Provide the (x, y) coordinate of the cell's center where the given text is located.  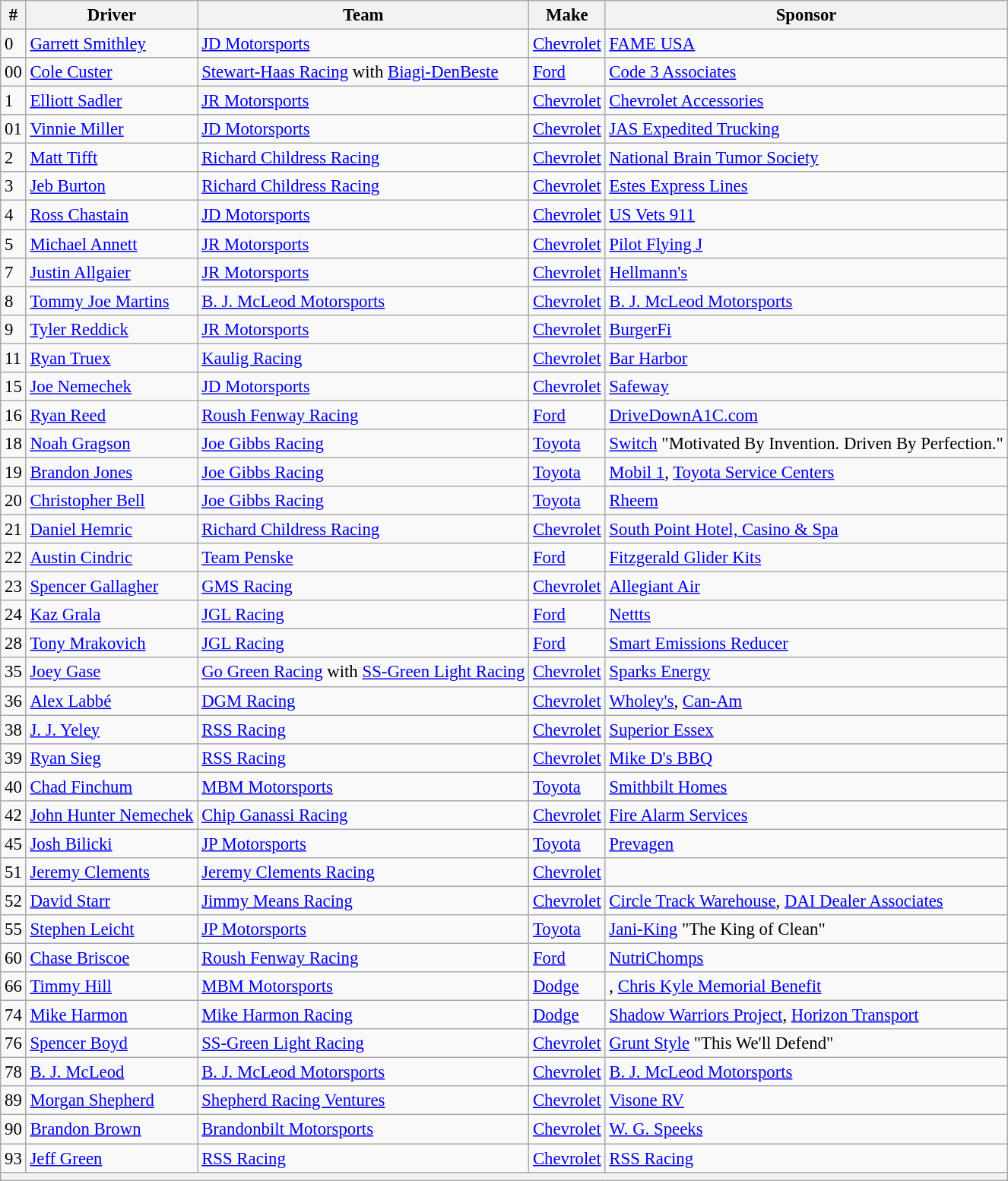
Elliott Sadler (112, 101)
Vinnie Miller (112, 129)
28 (14, 644)
Circle Track Warehouse, DAI Dealer Associates (806, 901)
1 (14, 101)
Hellmann's (806, 272)
W. G. Speeks (806, 1129)
Rheem (806, 501)
Daniel Hemric (112, 530)
Morgan Shepherd (112, 1101)
BurgerFi (806, 329)
Chip Ganassi Racing (363, 815)
5 (14, 244)
Chevrolet Accessories (806, 101)
66 (14, 986)
Visone RV (806, 1101)
J. J. Yeley (112, 730)
Switch "Motivated By Invention. Driven By Perfection." (806, 444)
40 (14, 787)
Noah Gragson (112, 444)
38 (14, 730)
Jeremy Clements (112, 872)
South Point Hotel, Casino & Spa (806, 530)
22 (14, 558)
15 (14, 387)
Jani-King "The King of Clean" (806, 929)
Mike Harmon (112, 1015)
Kaz Grala (112, 615)
Ryan Sieg (112, 758)
Brandonbilt Motorsports (363, 1129)
55 (14, 929)
JAS Expedited Trucking (806, 129)
19 (14, 472)
18 (14, 444)
Safeway (806, 387)
Josh Bilicki (112, 844)
National Brain Tumor Society (806, 158)
42 (14, 815)
SS-Green Light Racing (363, 1043)
Joe Nemechek (112, 387)
Ross Chastain (112, 215)
Smart Emissions Reducer (806, 644)
9 (14, 329)
00 (14, 72)
74 (14, 1015)
Tyler Reddick (112, 329)
Christopher Bell (112, 501)
Shadow Warriors Project, Horizon Transport (806, 1015)
B. J. McLeod (112, 1072)
Prevagen (806, 844)
39 (14, 758)
Code 3 Associates (806, 72)
8 (14, 301)
Nettts (806, 615)
35 (14, 673)
Superior Essex (806, 730)
, Chris Kyle Memorial Benefit (806, 986)
# (14, 15)
Garrett Smithley (112, 44)
Stewart-Haas Racing with Biagi-DenBeste (363, 72)
90 (14, 1129)
21 (14, 530)
Team Penske (363, 558)
GMS Racing (363, 587)
Ryan Truex (112, 358)
Wholey's, Can-Am (806, 701)
76 (14, 1043)
Austin Cindric (112, 558)
Justin Allgaier (112, 272)
Timmy Hill (112, 986)
Make (567, 15)
78 (14, 1072)
16 (14, 415)
Michael Annett (112, 244)
Pilot Flying J (806, 244)
0 (14, 44)
Tony Mrakovich (112, 644)
11 (14, 358)
Shepherd Racing Ventures (363, 1101)
Cole Custer (112, 72)
Grunt Style "This We'll Defend" (806, 1043)
Jeremy Clements Racing (363, 872)
Sponsor (806, 15)
Joey Gase (112, 673)
Tommy Joe Martins (112, 301)
Spencer Boyd (112, 1043)
60 (14, 958)
93 (14, 1158)
Mike D's BBQ (806, 758)
Matt Tifft (112, 158)
Brandon Jones (112, 472)
Jeb Burton (112, 186)
Mike Harmon Racing (363, 1015)
DGM Racing (363, 701)
Team (363, 15)
Bar Harbor (806, 358)
4 (14, 215)
01 (14, 129)
Estes Express Lines (806, 186)
DriveDownA1C.com (806, 415)
23 (14, 587)
Sparks Energy (806, 673)
Go Green Racing with SS-Green Light Racing (363, 673)
51 (14, 872)
Kaulig Racing (363, 358)
Chad Finchum (112, 787)
3 (14, 186)
Stephen Leicht (112, 929)
Jeff Green (112, 1158)
Driver (112, 15)
David Starr (112, 901)
Fitzgerald Glider Kits (806, 558)
45 (14, 844)
36 (14, 701)
Jimmy Means Racing (363, 901)
Ryan Reed (112, 415)
Spencer Gallagher (112, 587)
Mobil 1, Toyota Service Centers (806, 472)
FAME USA (806, 44)
Smithbilt Homes (806, 787)
24 (14, 615)
Fire Alarm Services (806, 815)
20 (14, 501)
Allegiant Air (806, 587)
89 (14, 1101)
Alex Labbé (112, 701)
52 (14, 901)
Chase Briscoe (112, 958)
7 (14, 272)
John Hunter Nemechek (112, 815)
US Vets 911 (806, 215)
2 (14, 158)
NutriChomps (806, 958)
Brandon Brown (112, 1129)
